Return the (x, y) coordinate for the center point of the cell that contains the specified text.  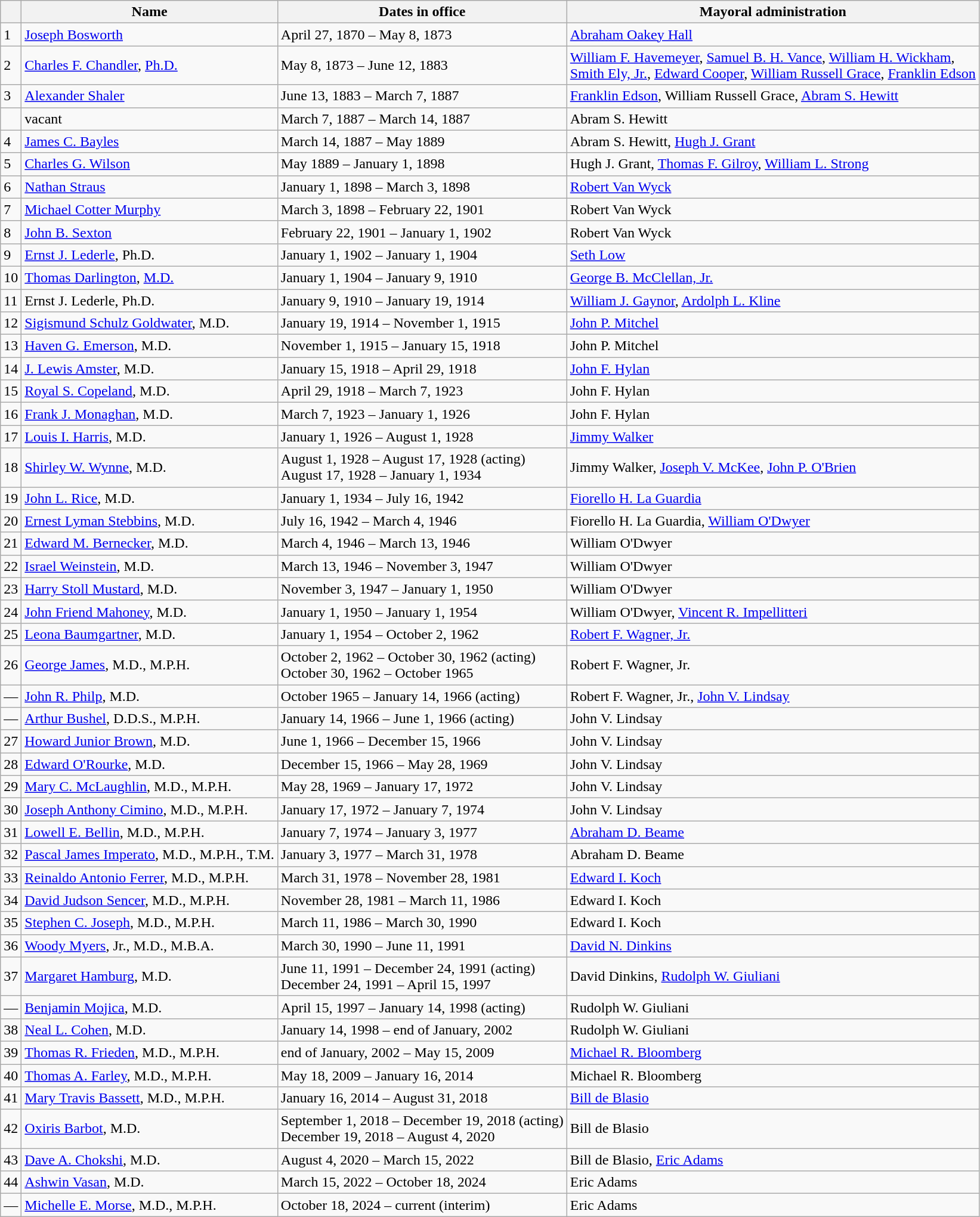
January 1, 1926 – August 1, 1928 (422, 437)
Sigismund Schulz Goldwater, M.D. (149, 323)
J. Lewis Amster, M.D. (149, 369)
3 (11, 96)
13 (11, 346)
March 7, 1887 – March 14, 1887 (422, 119)
6 (11, 187)
Edward M. Bernecker, M.D. (149, 543)
Ashwin Vasan, M.D. (149, 1182)
34 (11, 900)
39 (11, 1052)
Jimmy Walker (773, 437)
March 13, 1946 – November 3, 1947 (422, 566)
James C. Bayles (149, 141)
28 (11, 764)
20 (11, 521)
January 1, 1950 – January 1, 1954 (422, 611)
37 (11, 976)
17 (11, 437)
March 15, 2022 – October 18, 2024 (422, 1182)
15 (11, 391)
January 14, 1998 – end of January, 2002 (422, 1030)
August 4, 2020 – March 15, 2022 (422, 1160)
Edward O'Rourke, M.D. (149, 764)
Neal L. Cohen, M.D. (149, 1030)
George B. McClellan, Jr. (773, 277)
19 (11, 498)
David Dinkins, Rudolph W. Giuliani (773, 976)
William O'Dwyer, Vincent R. Impellitteri (773, 611)
10 (11, 277)
Shirley W. Wynne, M.D. (149, 468)
22 (11, 566)
Joseph Bosworth (149, 35)
Dave A. Chokshi, M.D. (149, 1160)
Royal S. Copeland, M.D. (149, 391)
June 11, 1991 – December 24, 1991 (acting)December 24, 1991 – April 15, 1997 (422, 976)
Joseph Anthony Cimino, M.D., M.P.H. (149, 810)
January 9, 1910 – January 19, 1914 (422, 300)
April 29, 1918 – March 7, 1923 (422, 391)
Charles F. Chandler, Ph.D. (149, 66)
February 22, 1901 – January 1, 1902 (422, 232)
38 (11, 1030)
Woody Myers, Jr., M.D., M.B.A. (149, 946)
Dates in office (422, 12)
Leona Baumgartner, M.D. (149, 634)
John L. Rice, M.D. (149, 498)
Harry Stoll Mustard, M.D. (149, 589)
30 (11, 810)
Nathan Straus (149, 187)
November 3, 1947 – January 1, 1950 (422, 589)
Jimmy Walker, Joseph V. McKee, John P. O'Brien (773, 468)
Michelle E. Morse, M.D., M.P.H. (149, 1205)
Mary C. McLaughlin, M.D., M.P.H. (149, 787)
vacant (149, 119)
January 17, 1972 – January 7, 1974 (422, 810)
April 15, 1997 – January 14, 1998 (acting) (422, 1007)
4 (11, 141)
Benjamin Mojica, M.D. (149, 1007)
Name (149, 12)
October 2, 1962 – October 30, 1962 (acting)October 30, 1962 – October 1965 (422, 665)
August 1, 1928 – August 17, 1928 (acting)August 17, 1928 – January 1, 1934 (422, 468)
Frank J. Monaghan, M.D. (149, 414)
31 (11, 832)
9 (11, 255)
16 (11, 414)
March 31, 1978 – November 28, 1981 (422, 878)
David Judson Sencer, M.D., M.P.H. (149, 900)
John R. Philp, M.D. (149, 696)
Franklin Edson, William Russell Grace, Abram S. Hewitt (773, 96)
David N. Dinkins (773, 946)
36 (11, 946)
George James, M.D., M.P.H. (149, 665)
1 (11, 35)
John Friend Mahoney, M.D. (149, 611)
January 14, 1966 – June 1, 1966 (acting) (422, 719)
end of January, 2002 – May 15, 2009 (422, 1052)
Mary Travis Bassett, M.D., M.P.H. (149, 1098)
14 (11, 369)
Margaret Hamburg, M.D. (149, 976)
January 19, 1914 – November 1, 1915 (422, 323)
Michael Cotter Murphy (149, 209)
May 8, 1873 – June 12, 1883 (422, 66)
William F. Havemeyer, Samuel B. H. Vance, William H. Wickham, Smith Ely, Jr., Edward Cooper, William Russell Grace, Franklin Edson (773, 66)
Louis I. Harris, M.D. (149, 437)
Robert F. Wagner, Jr., John V. Lindsay (773, 696)
33 (11, 878)
Abram S. Hewitt (773, 119)
January 15, 1918 – April 29, 1918 (422, 369)
5 (11, 164)
March 14, 1887 – May 1889 (422, 141)
26 (11, 665)
January 1, 1898 – March 3, 1898 (422, 187)
March 7, 1923 – January 1, 1926 (422, 414)
Alexander Shaler (149, 96)
July 16, 1942 – March 4, 1946 (422, 521)
November 1, 1915 – January 15, 1918 (422, 346)
September 1, 2018 – December 19, 2018 (acting)December 19, 2018 – August 4, 2020 (422, 1129)
May 28, 1969 – January 17, 1972 (422, 787)
March 30, 1990 – June 11, 1991 (422, 946)
35 (11, 923)
January 1, 1904 – January 9, 1910 (422, 277)
18 (11, 468)
Abraham Oakey Hall (773, 35)
Seth Low (773, 255)
Thomas Darlington, M.D. (149, 277)
January 1, 1902 – January 1, 1904 (422, 255)
June 1, 1966 – December 15, 1966 (422, 742)
June 13, 1883 – March 7, 1887 (422, 96)
January 1, 1954 – October 2, 1962 (422, 634)
January 7, 1974 – January 3, 1977 (422, 832)
January 16, 2014 – August 31, 2018 (422, 1098)
Oxiris Barbot, M.D. (149, 1129)
21 (11, 543)
Bill de Blasio, Eric Adams (773, 1160)
May 18, 2009 – January 16, 2014 (422, 1076)
Ernest Lyman Stebbins, M.D. (149, 521)
William J. Gaynor, Ardolph L. Kline (773, 300)
Charles G. Wilson (149, 164)
John B. Sexton (149, 232)
Fiorello H. La Guardia (773, 498)
Lowell E. Bellin, M.D., M.P.H. (149, 832)
Fiorello H. La Guardia, William O'Dwyer (773, 521)
Arthur Bushel, D.D.S., M.P.H. (149, 719)
Thomas A. Farley, M.D., M.P.H. (149, 1076)
11 (11, 300)
24 (11, 611)
December 15, 1966 – May 28, 1969 (422, 764)
29 (11, 787)
Haven G. Emerson, M.D. (149, 346)
32 (11, 855)
25 (11, 634)
Howard Junior Brown, M.D. (149, 742)
Reinaldo Antonio Ferrer, M.D., M.P.H. (149, 878)
41 (11, 1098)
Abram S. Hewitt, Hugh J. Grant (773, 141)
44 (11, 1182)
12 (11, 323)
43 (11, 1160)
November 28, 1981 – March 11, 1986 (422, 900)
40 (11, 1076)
23 (11, 589)
October 1965 – January 14, 1966 (acting) (422, 696)
8 (11, 232)
January 1, 1934 – July 16, 1942 (422, 498)
March 4, 1946 – March 13, 1946 (422, 543)
Stephen C. Joseph, M.D., M.P.H. (149, 923)
Hugh J. Grant, Thomas F. Gilroy, William L. Strong (773, 164)
Pascal James Imperato, M.D., M.P.H., T.M. (149, 855)
April 27, 1870 – May 8, 1873 (422, 35)
January 3, 1977 – March 31, 1978 (422, 855)
27 (11, 742)
7 (11, 209)
March 11, 1986 – March 30, 1990 (422, 923)
October 18, 2024 – current (interim) (422, 1205)
42 (11, 1129)
Mayoral administration (773, 12)
Thomas R. Frieden, M.D., M.P.H. (149, 1052)
Israel Weinstein, M.D. (149, 566)
May 1889 – January 1, 1898 (422, 164)
March 3, 1898 – February 22, 1901 (422, 209)
2 (11, 66)
